Return the [X, Y] coordinate for the center point of the cell that contains the specified text.  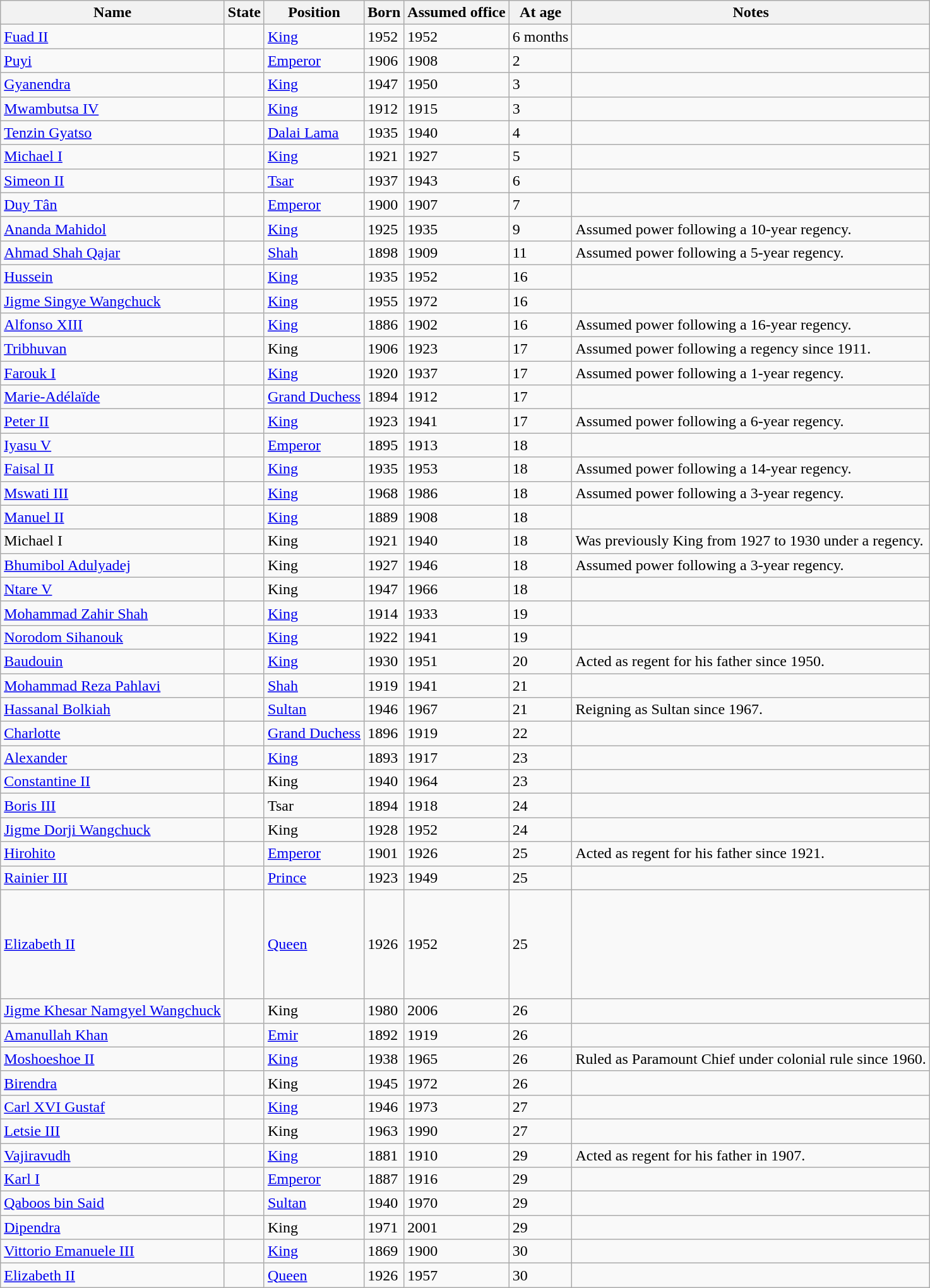
1955 [384, 301]
1949 [456, 878]
Notes [751, 13]
1913 [456, 445]
1964 [456, 782]
Constantine II [112, 782]
1980 [384, 1011]
Jigme Dorji Wangchuck [112, 830]
Ananda Mahidol [112, 229]
Tribhuvan [112, 349]
Gyanendra [112, 85]
1922 [384, 637]
1901 [384, 854]
Alexander [112, 758]
Mohammad Zahir Shah [112, 613]
Dalai Lama [314, 133]
Was previously King from 1927 to 1930 under a regency. [751, 541]
Mohammad Reza Pahlavi [112, 685]
Duy Tân [112, 205]
Tenzin Gyatso [112, 133]
Rainier III [112, 878]
1933 [456, 613]
Assumed power following a 6-year regency. [751, 421]
1917 [456, 758]
Amanullah Khan [112, 1035]
Hussein [112, 277]
1951 [456, 661]
Born [384, 13]
1967 [456, 710]
2 [540, 61]
Baudouin [112, 661]
1898 [384, 253]
1909 [456, 253]
1966 [456, 589]
Alfonso XIII [112, 325]
Assumed power following a regency since 1911. [751, 349]
1943 [456, 181]
Peter II [112, 421]
Qaboos bin Said [112, 1203]
Hirohito [112, 854]
Assumed power following a 16-year regency. [751, 325]
6 months [540, 37]
1881 [384, 1155]
Assumed power following a 10-year regency. [751, 229]
1938 [384, 1059]
Emir [314, 1035]
1886 [384, 325]
1910 [456, 1155]
1918 [456, 806]
Ahmad Shah Qajar [112, 253]
Bhumibol Adulyadej [112, 565]
1950 [456, 85]
2006 [456, 1011]
Ntare V [112, 589]
Carl XVI Gustaf [112, 1107]
1945 [384, 1083]
Jigme Singye Wangchuck [112, 301]
Puyi [112, 61]
1916 [456, 1179]
1893 [384, 758]
1986 [456, 493]
Letsie III [112, 1131]
1973 [456, 1107]
Boris III [112, 806]
1957 [456, 1275]
Birendra [112, 1083]
1914 [384, 613]
2001 [456, 1227]
State [244, 13]
1896 [384, 734]
Faisal II [112, 469]
Charlotte [112, 734]
22 [540, 734]
Simeon II [112, 181]
Vajiravudh [112, 1155]
1968 [384, 493]
1965 [456, 1059]
11 [540, 253]
1963 [384, 1131]
Assumed power following a 14-year regency. [751, 469]
5 [540, 157]
Norodom Sihanouk [112, 637]
1930 [384, 661]
Prince [314, 878]
Fuad II [112, 37]
Jigme Khesar Namgyel Wangchuck [112, 1011]
Iyasu V [112, 445]
Manuel II [112, 517]
Acted as regent for his father since 1950. [751, 661]
Hassanal Bolkiah [112, 710]
Vittorio Emanuele III [112, 1251]
1928 [384, 830]
6 [540, 181]
4 [540, 133]
1953 [456, 469]
Karl I [112, 1179]
Assumed power following a 5-year regency. [751, 253]
Position [314, 13]
Name [112, 13]
1895 [384, 445]
At age [540, 13]
Dipendra [112, 1227]
20 [540, 661]
9 [540, 229]
1915 [456, 109]
1925 [384, 229]
1920 [384, 373]
Mwambutsa IV [112, 109]
Acted as regent for his father in 1907. [751, 1155]
1887 [384, 1179]
Moshoeshoe II [112, 1059]
1869 [384, 1251]
1907 [456, 205]
Farouk I [112, 373]
Reigning as Sultan since 1967. [751, 710]
1971 [384, 1227]
Acted as regent for his father since 1921. [751, 854]
Assumed power following a 1-year regency. [751, 373]
1990 [456, 1131]
Marie-Adélaïde [112, 397]
Ruled as Paramount Chief under colonial rule since 1960. [751, 1059]
Mswati III [112, 493]
1889 [384, 517]
1902 [456, 325]
1892 [384, 1035]
Assumed office [456, 13]
1970 [456, 1203]
7 [540, 205]
